Capture the cell that displays the provided text and extract its (X, Y) central coordinate. 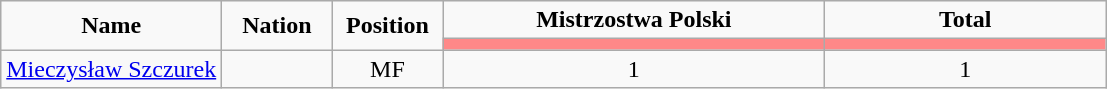
Total (966, 20)
Nation (277, 26)
Mieczysław Szczurek (112, 69)
Position (387, 26)
Mistrzostwa Polski (634, 20)
Name (112, 26)
MF (387, 69)
